Identify which cell holds the provided text, then report its (X, Y) central coordinate. 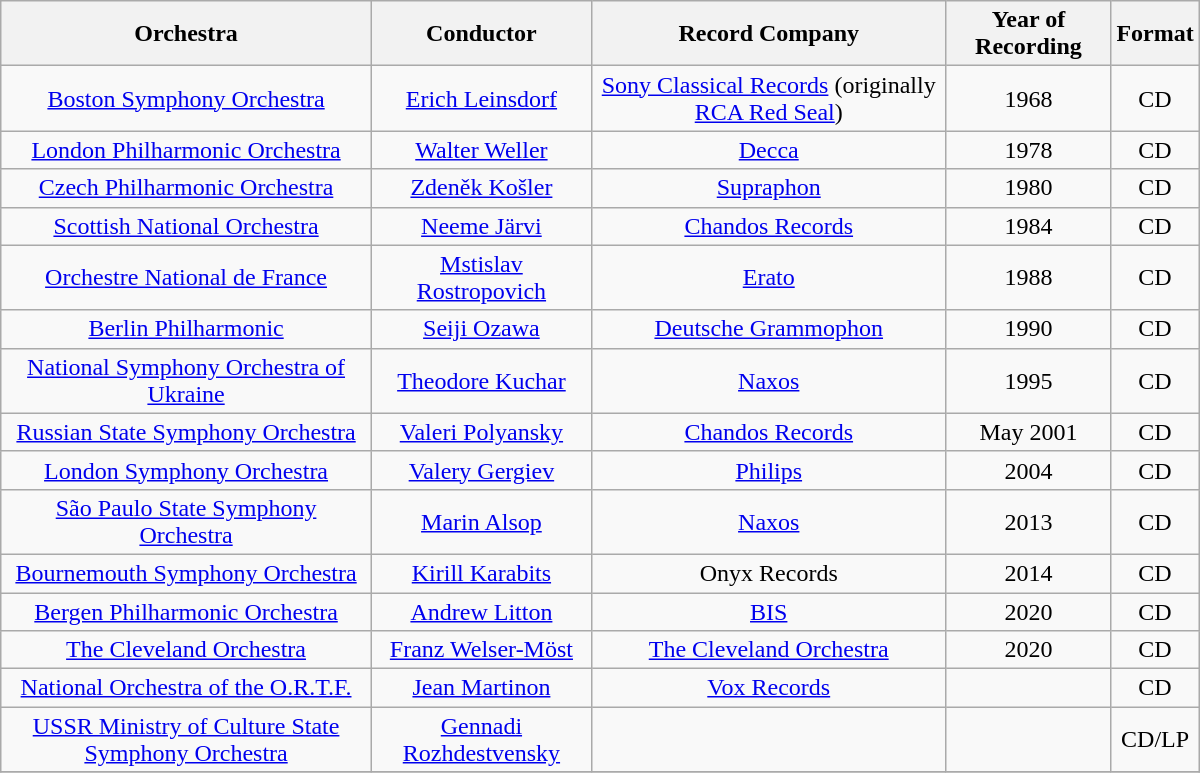
Theodore Kuchar (481, 380)
Kirill Karabits (481, 573)
1988 (1028, 278)
1995 (1028, 380)
Seiji Ozawa (481, 329)
Valeri Polyansky (481, 432)
Scottish National Orchestra (186, 226)
Franz Welser-Möst (481, 650)
National Symphony Orchestra of Ukraine (186, 380)
2004 (1028, 470)
Vox Records (768, 688)
BIS (768, 611)
Neeme Järvi (481, 226)
Bergen Philharmonic Orchestra (186, 611)
Philips (768, 470)
May 2001 (1028, 432)
Marin Alsop (481, 522)
London Symphony Orchestra (186, 470)
Bournemouth Symphony Orchestra (186, 573)
Erato (768, 278)
Decca (768, 150)
Year of Recording (1028, 34)
Valery Gergiev (481, 470)
Walter Weller (481, 150)
Record Company (768, 34)
1990 (1028, 329)
Format (1155, 34)
1968 (1028, 98)
1984 (1028, 226)
CD/LP (1155, 740)
Sony Classical Records (originally RCA Red Seal) (768, 98)
Czech Philharmonic Orchestra (186, 188)
2014 (1028, 573)
Conductor (481, 34)
Mstislav Rostropovich (481, 278)
1978 (1028, 150)
São Paulo State Symphony Orchestra (186, 522)
Gennadi Rozhdestvensky (481, 740)
Erich Leinsdorf (481, 98)
Berlin Philharmonic (186, 329)
1980 (1028, 188)
Russian State Symphony Orchestra (186, 432)
Boston Symphony Orchestra (186, 98)
USSR Ministry of Culture State Symphony Orchestra (186, 740)
Onyx Records (768, 573)
Orchestre National de France (186, 278)
Deutsche Grammophon (768, 329)
Zdeněk Košler (481, 188)
Supraphon (768, 188)
Orchestra (186, 34)
Jean Martinon (481, 688)
London Philharmonic Orchestra (186, 150)
Andrew Litton (481, 611)
National Orchestra of the O.R.T.F. (186, 688)
2013 (1028, 522)
